From the cell containing the given text, extract its center point as [X, Y] coordinate. 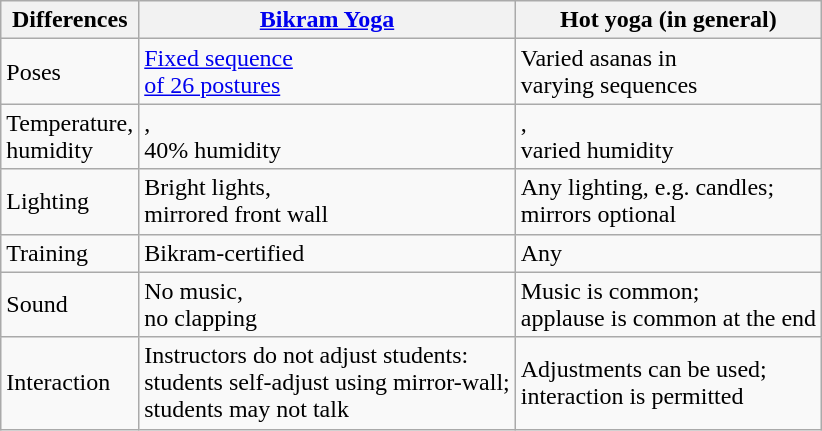
Any [668, 253]
Sound [70, 304]
Hot yoga (in general) [668, 20]
Music is common;applause is common at the end [668, 304]
Bikram Yoga [328, 20]
Lighting [70, 202]
Temperature,humidity [70, 136]
Training [70, 253]
Adjustments can be used;interaction is permitted [668, 383]
Bright lights,mirrored front wall [328, 202]
Varied asanas invarying sequences [668, 72]
Any lighting, e.g. candles;mirrors optional [668, 202]
,varied humidity [668, 136]
Interaction [70, 383]
Poses [70, 72]
No music,no clapping [328, 304]
,40% humidity [328, 136]
Bikram-certified [328, 253]
Fixed sequenceof 26 postures [328, 72]
Instructors do not adjust students:students self-adjust using mirror-wall;students may not talk [328, 383]
Differences [70, 20]
